Capture the cell that displays the provided text and extract its [X, Y] central coordinate. 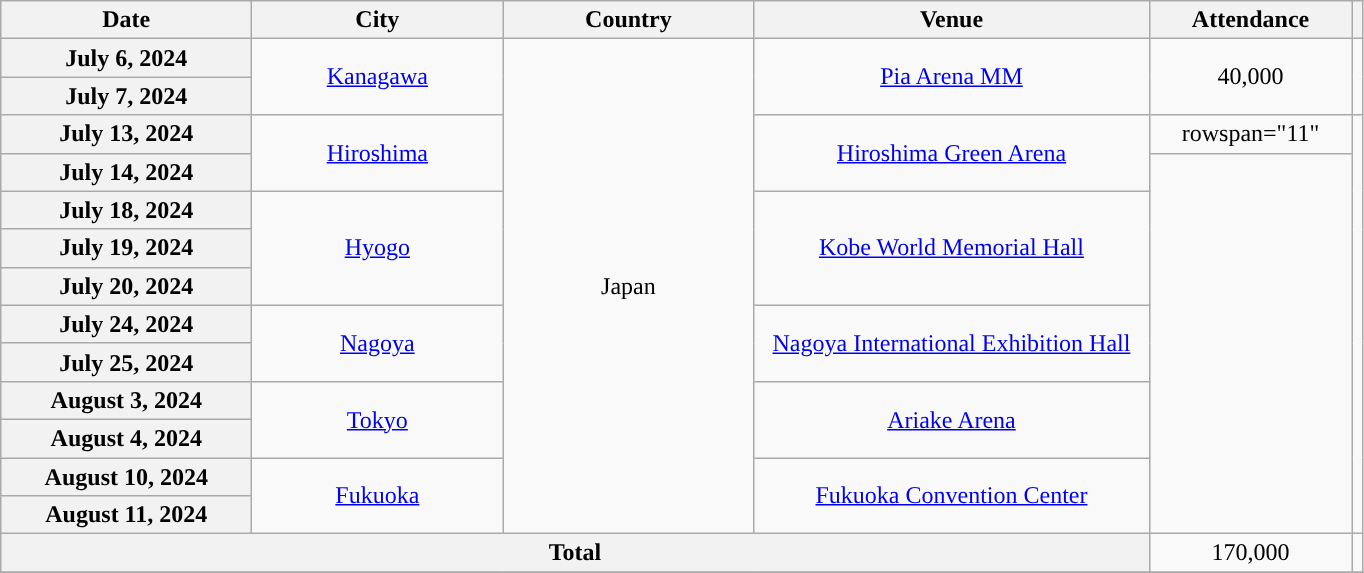
Fukuoka Convention Center [952, 496]
Date [126, 20]
July 24, 2024 [126, 324]
Japan [628, 286]
Attendance [1250, 20]
August 11, 2024 [126, 515]
August 4, 2024 [126, 438]
Tokyo [378, 419]
170,000 [1250, 553]
August 3, 2024 [126, 400]
July 7, 2024 [126, 96]
Hiroshima [378, 153]
Venue [952, 20]
Kobe World Memorial Hall [952, 248]
July 25, 2024 [126, 362]
Total [575, 553]
July 13, 2024 [126, 134]
Country [628, 20]
rowspan="11" [1250, 134]
40,000 [1250, 77]
City [378, 20]
July 19, 2024 [126, 248]
August 10, 2024 [126, 477]
Hiroshima Green Arena [952, 153]
Pia Arena MM [952, 77]
July 14, 2024 [126, 172]
July 6, 2024 [126, 58]
July 18, 2024 [126, 210]
Ariake Arena [952, 419]
Nagoya [378, 343]
July 20, 2024 [126, 286]
Hyogo [378, 248]
Nagoya International Exhibition Hall [952, 343]
Kanagawa [378, 77]
Fukuoka [378, 496]
